Pinpoint the cell where the given text exists, returning its [x, y] midpoint coordinate. 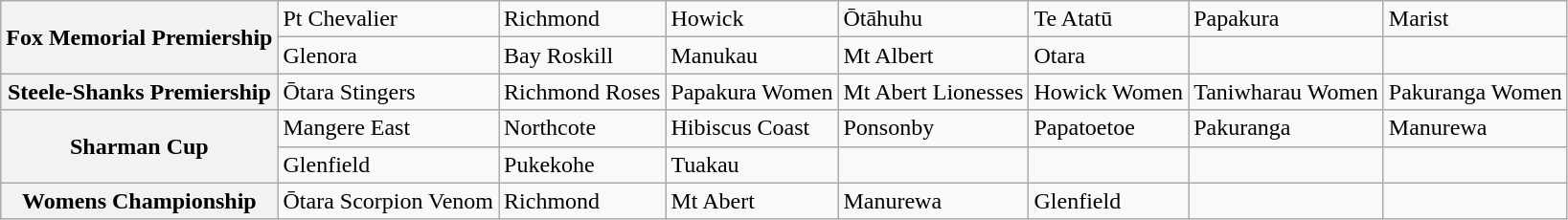
Richmond Roses [582, 92]
Mangere East [389, 128]
Ponsonby [933, 128]
Te Atatū [1109, 19]
Pukekohe [582, 165]
Hibiscus Coast [752, 128]
Sharman Cup [140, 146]
Mt Abert Lionesses [933, 92]
Pakuranga Women [1475, 92]
Glenora [389, 55]
Ōtara Scorpion Venom [389, 201]
Howick Women [1109, 92]
Northcote [582, 128]
Pt Chevalier [389, 19]
Taniwharau Women [1286, 92]
Womens Championship [140, 201]
Papakura Women [752, 92]
Ōtara Stingers [389, 92]
Papakura [1286, 19]
Marist [1475, 19]
Tuakau [752, 165]
Manukau [752, 55]
Ōtāhuhu [933, 19]
Howick [752, 19]
Pakuranga [1286, 128]
Bay Roskill [582, 55]
Papatoetoe [1109, 128]
Mt Albert [933, 55]
Steele-Shanks Premiership [140, 92]
Mt Abert [752, 201]
Otara [1109, 55]
Fox Memorial Premiership [140, 37]
